Scan for the cell matching the given text and deliver its (x, y) coordinate at center. 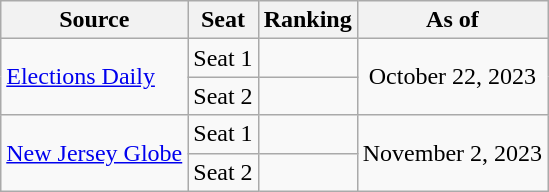
October 22, 2023 (452, 77)
Ranking (308, 20)
New Jersey Globe (94, 153)
As of (452, 20)
November 2, 2023 (452, 153)
Seat (223, 20)
Elections Daily (94, 77)
Source (94, 20)
